Provide the [x, y] coordinate of the cell's center where the given text is located.  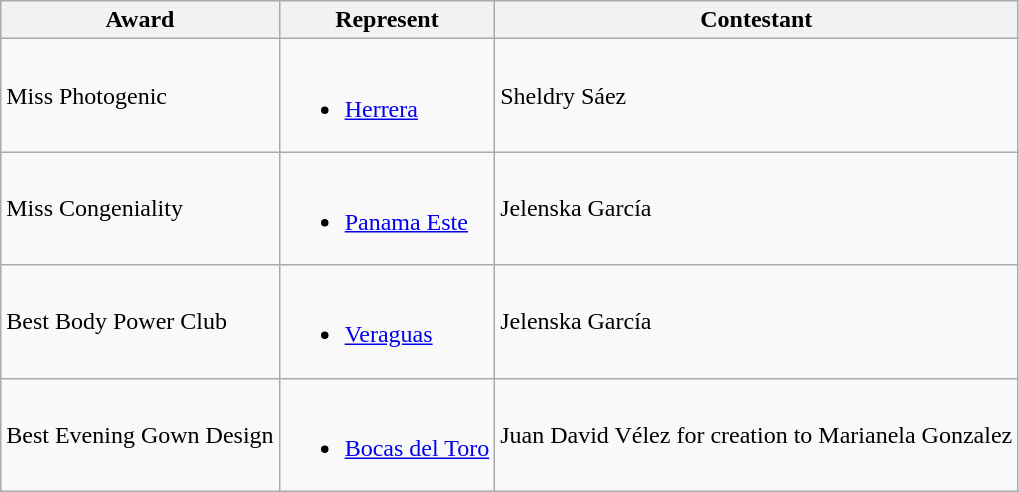
Contestant [756, 20]
Award [140, 20]
Panama Este [387, 208]
Veraguas [387, 322]
Best Evening Gown Design [140, 434]
Represent [387, 20]
Best Body Power Club [140, 322]
Bocas del Toro [387, 434]
Juan David Vélez for creation to Marianela Gonzalez [756, 434]
Miss Congeniality [140, 208]
Herrera [387, 96]
Miss Photogenic [140, 96]
Sheldry Sáez [756, 96]
